Return the (x, y) coordinate for the center point of the cell that contains the specified text.  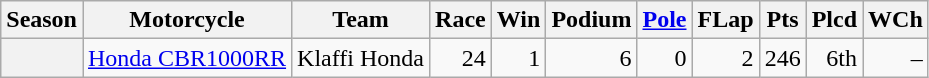
2 (726, 58)
Podium (592, 20)
24 (461, 58)
246 (782, 58)
Team (361, 20)
Motorcycle (186, 20)
Season (42, 20)
Pts (782, 20)
6 (592, 58)
FLap (726, 20)
– (896, 58)
Plcd (834, 20)
6th (834, 58)
1 (518, 58)
Pole (664, 20)
Honda CBR1000RR (186, 58)
Race (461, 20)
Klaffi Honda (361, 58)
Win (518, 20)
WCh (896, 20)
0 (664, 58)
